Detect which cell encompasses the target text, then output its [x, y] center coordinate. 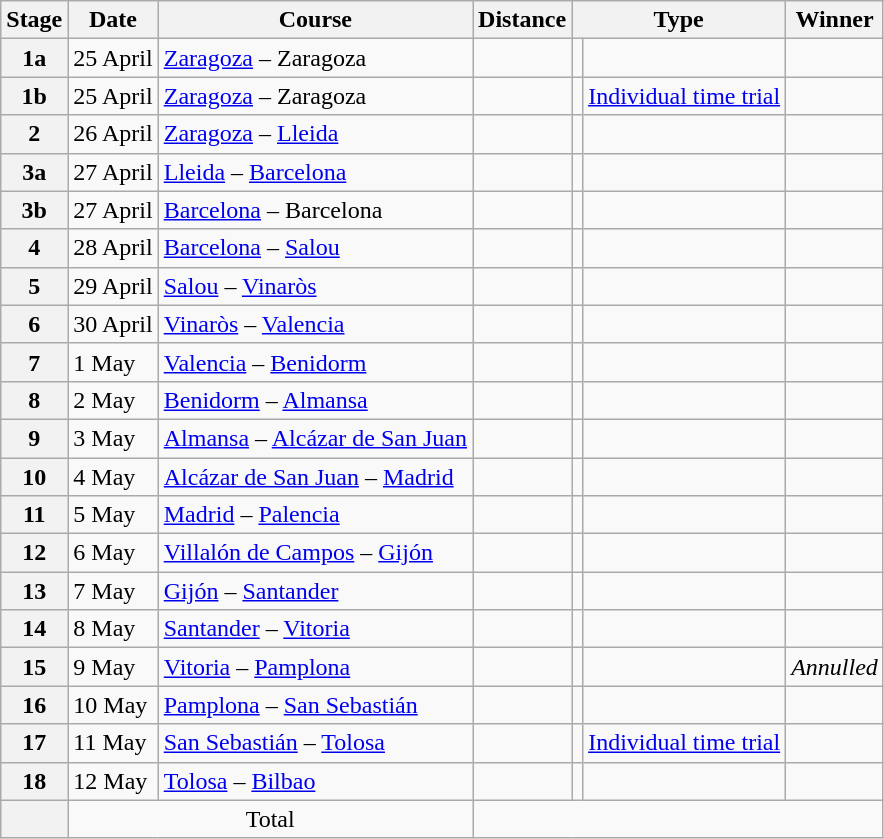
4 [34, 248]
San Sebastián – Tolosa [315, 743]
Villalón de Campos – Gijón [315, 553]
10 [34, 477]
9 May [113, 667]
14 [34, 629]
5 May [113, 515]
Gijón – Santander [315, 591]
Distance [522, 20]
6 May [113, 553]
29 April [113, 286]
15 [34, 667]
12 May [113, 781]
Lleida – Barcelona [315, 172]
1a [34, 58]
Vinaròs – Valencia [315, 324]
7 [34, 362]
Alcázar de San Juan – Madrid [315, 477]
Tolosa – Bilbao [315, 781]
30 April [113, 324]
Barcelona – Salou [315, 248]
11 May [113, 743]
6 [34, 324]
Valencia – Benidorm [315, 362]
Type [679, 20]
5 [34, 286]
Pamplona – San Sebastián [315, 705]
Madrid – Palencia [315, 515]
Vitoria – Pamplona [315, 667]
Almansa – Alcázar de San Juan [315, 438]
26 April [113, 134]
3a [34, 172]
2 May [113, 400]
2 [34, 134]
12 [34, 553]
18 [34, 781]
1 May [113, 362]
Annulled [835, 667]
3b [34, 210]
11 [34, 515]
8 [34, 400]
Course [315, 20]
9 [34, 438]
3 May [113, 438]
1b [34, 96]
4 May [113, 477]
Santander – Vitoria [315, 629]
Total [270, 819]
Salou – Vinaròs [315, 286]
16 [34, 705]
13 [34, 591]
Zaragoza – Lleida [315, 134]
Stage [34, 20]
7 May [113, 591]
Benidorm – Almansa [315, 400]
8 May [113, 629]
10 May [113, 705]
17 [34, 743]
28 April [113, 248]
Date [113, 20]
Barcelona – Barcelona [315, 210]
Winner [835, 20]
